Search for the cell housing the specified text and yield its (X, Y) center coordinate. 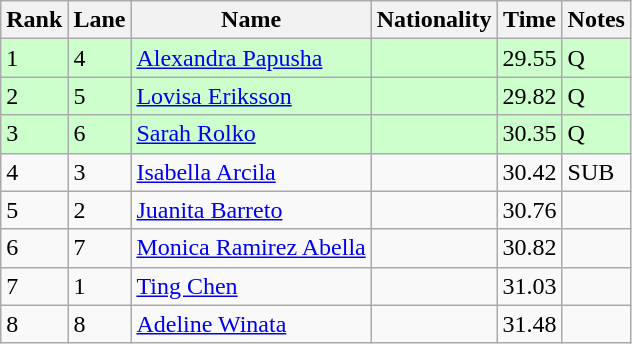
29.55 (530, 58)
Lane (100, 20)
SUB (596, 172)
Notes (596, 20)
Monica Ramirez Abella (251, 248)
30.76 (530, 210)
Adeline Winata (251, 324)
Sarah Rolko (251, 134)
Alexandra Papusha (251, 58)
Lovisa Eriksson (251, 96)
30.35 (530, 134)
29.82 (530, 96)
31.03 (530, 286)
Isabella Arcila (251, 172)
Juanita Barreto (251, 210)
Time (530, 20)
30.42 (530, 172)
Ting Chen (251, 286)
31.48 (530, 324)
Name (251, 20)
Rank (34, 20)
Nationality (434, 20)
30.82 (530, 248)
